Scan for the cell matching the given text and deliver its [X, Y] coordinate at center. 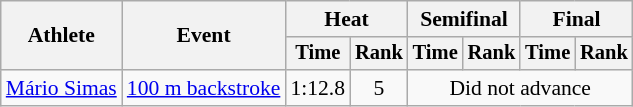
Final [576, 19]
5 [379, 88]
Athlete [62, 36]
Semifinal [464, 19]
Did not advance [520, 88]
Heat [346, 19]
Mário Simas [62, 88]
1:12.8 [318, 88]
100 m backstroke [204, 88]
Event [204, 36]
